Locate the cell with the specified text and output its (x, y) center coordinate. 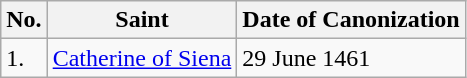
Date of Canonization (351, 20)
No. (24, 20)
1. (24, 58)
Saint (142, 20)
Catherine of Siena (142, 58)
29 June 1461 (351, 58)
